Identify which cell holds the provided text, then report its (x, y) central coordinate. 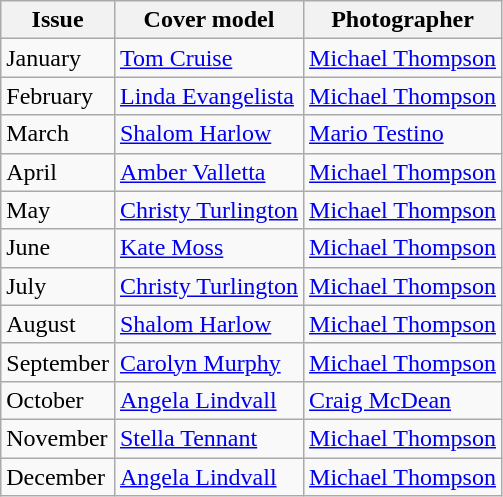
Issue (58, 20)
September (58, 362)
May (58, 210)
Kate Moss (208, 248)
Linda Evangelista (208, 96)
August (58, 324)
April (58, 172)
Craig McDean (403, 400)
Photographer (403, 20)
March (58, 134)
Cover model (208, 20)
Carolyn Murphy (208, 362)
October (58, 400)
November (58, 438)
Tom Cruise (208, 58)
Amber Valletta (208, 172)
December (58, 477)
June (58, 248)
Stella Tennant (208, 438)
Mario Testino (403, 134)
January (58, 58)
July (58, 286)
February (58, 96)
